Pinpoint the cell where the given text exists, returning its [X, Y] midpoint coordinate. 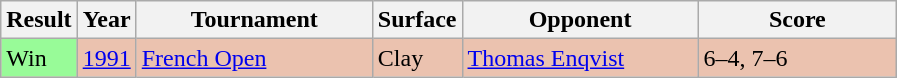
Win [39, 58]
French Open [254, 58]
1991 [106, 58]
Thomas Enqvist [580, 58]
Tournament [254, 20]
6–4, 7–6 [798, 58]
Result [39, 20]
Opponent [580, 20]
Score [798, 20]
Surface [417, 20]
Clay [417, 58]
Year [106, 20]
